Scan for the cell matching the given text and deliver its [x, y] coordinate at center. 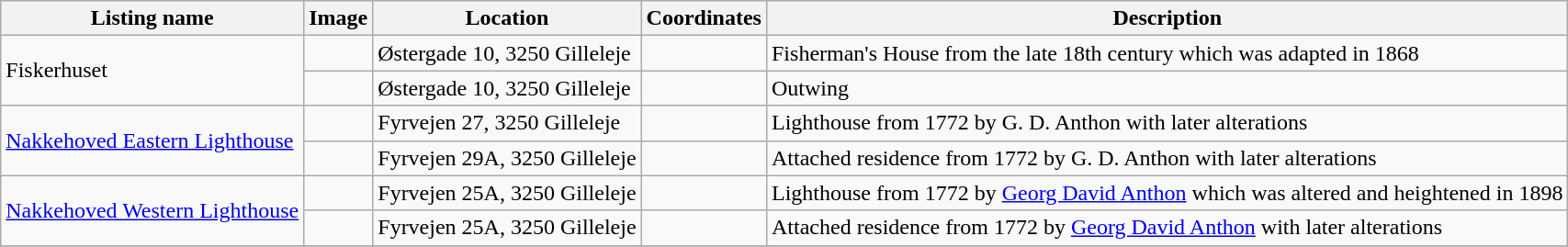
Listing name [152, 18]
Coordinates [704, 18]
Location [507, 18]
Lighthouse from 1772 by G. D. Anthon with later alterations [1167, 123]
Fisherman's House from the late 18th century which was adapted in 1868 [1167, 53]
Nakkehoved Western Lighthouse [152, 210]
Image [338, 18]
Nakkehoved Eastern Lighthouse [152, 140]
Fiskerhuset [152, 71]
Description [1167, 18]
Attached residence from 1772 by G. D. Anthon with later alterations [1167, 158]
Lighthouse from 1772 by Georg David Anthon which was altered and heightened in 1898 [1167, 193]
Fyrvejen 27, 3250 Gilleleje [507, 123]
Outwing [1167, 88]
Attached residence from 1772 by Georg David Anthon with later alterations [1167, 228]
Fyrvejen 29A, 3250 Gilleleje [507, 158]
